Extract the (X, Y) coordinate from the center of the cell holding the provided text.  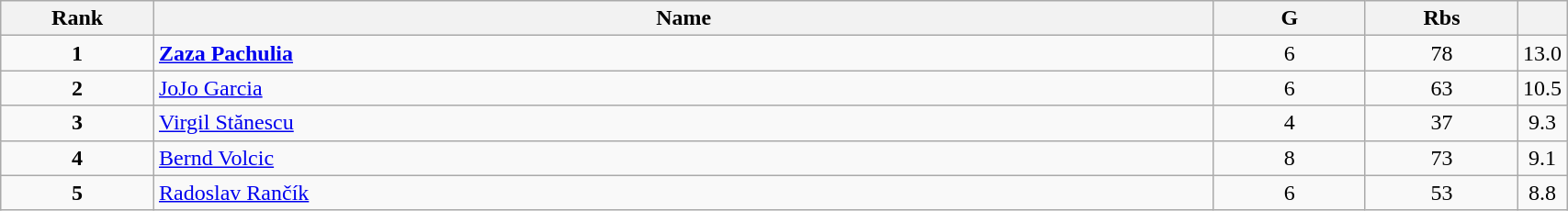
Rbs (1441, 18)
1 (77, 53)
10.5 (1543, 88)
Zaza Pachulia (683, 53)
73 (1441, 158)
Name (683, 18)
13.0 (1543, 53)
8.8 (1543, 193)
53 (1441, 193)
78 (1441, 53)
G (1290, 18)
5 (77, 193)
9.3 (1543, 123)
3 (77, 123)
JoJo Garcia (683, 88)
2 (77, 88)
Virgil Stănescu (683, 123)
37 (1441, 123)
8 (1290, 158)
Radoslav Rančík (683, 193)
Rank (77, 18)
9.1 (1543, 158)
63 (1441, 88)
Bernd Volcic (683, 158)
